Pinpoint the cell where the given text exists, returning its [X, Y] midpoint coordinate. 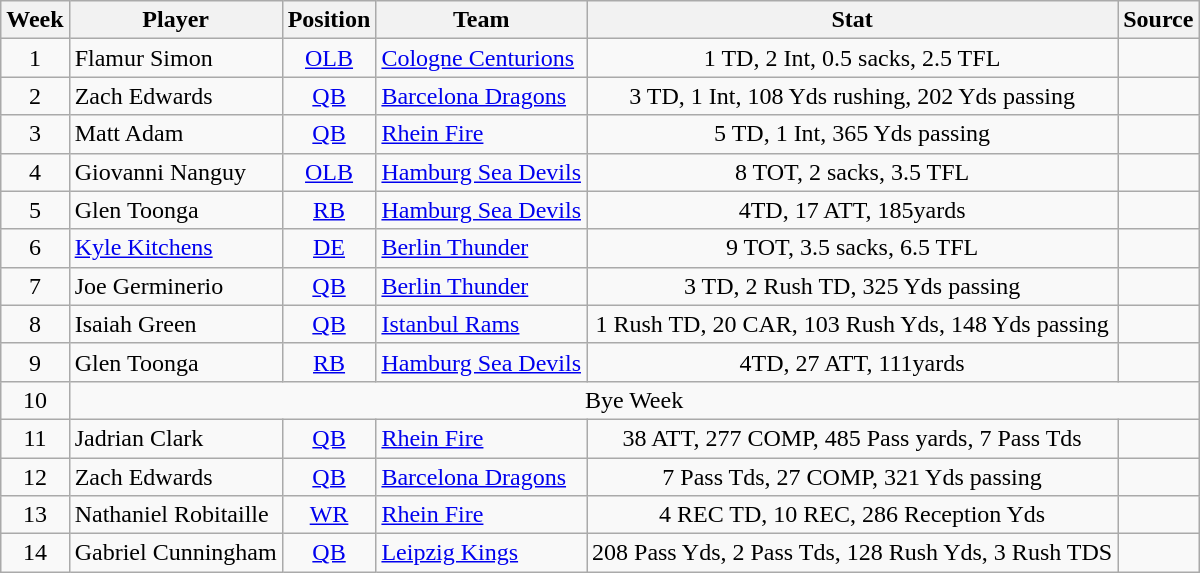
Stat [852, 20]
1 TD, 2 Int, 0.5 sacks, 2.5 TFL [852, 58]
9 [35, 362]
Istanbul Rams [482, 324]
10 [35, 400]
Team [482, 20]
6 [35, 248]
1 Rush TD, 20 CAR, 103 Rush Yds, 148 Yds passing [852, 324]
Source [1158, 20]
Kyle Kitchens [176, 248]
Jadrian Clark [176, 438]
Week [35, 20]
12 [35, 477]
Flamur Simon [176, 58]
Player [176, 20]
4 REC TD, 10 REC, 286 Reception Yds [852, 515]
Giovanni Nanguy [176, 172]
WR [329, 515]
1 [35, 58]
208 Pass Yds, 2 Pass Tds, 128 Rush Yds, 3 Rush TDS [852, 553]
Matt Adam [176, 134]
Position [329, 20]
8 TOT, 2 sacks, 3.5 TFL [852, 172]
3 TD, 1 Int, 108 Yds rushing, 202 Yds passing [852, 96]
Bye Week [634, 400]
4TD, 17 ATT, 185yards [852, 210]
3 [35, 134]
Gabriel Cunningham [176, 553]
Isaiah Green [176, 324]
5 [35, 210]
13 [35, 515]
5 TD, 1 Int, 365 Yds passing [852, 134]
9 TOT, 3.5 sacks, 6.5 TFL [852, 248]
Nathaniel Robitaille [176, 515]
3 TD, 2 Rush TD, 325 Yds passing [852, 286]
7 [35, 286]
DE [329, 248]
4 [35, 172]
7 Pass Tds, 27 COMP, 321 Yds passing [852, 477]
2 [35, 96]
Leipzig Kings [482, 553]
38 ATT, 277 COMP, 485 Pass yards, 7 Pass Tds [852, 438]
4TD, 27 ATT, 111yards [852, 362]
8 [35, 324]
Joe Germinerio [176, 286]
Cologne Centurions [482, 58]
11 [35, 438]
14 [35, 553]
